Return the (X, Y) coordinate for the center point of the cell that contains the specified text.  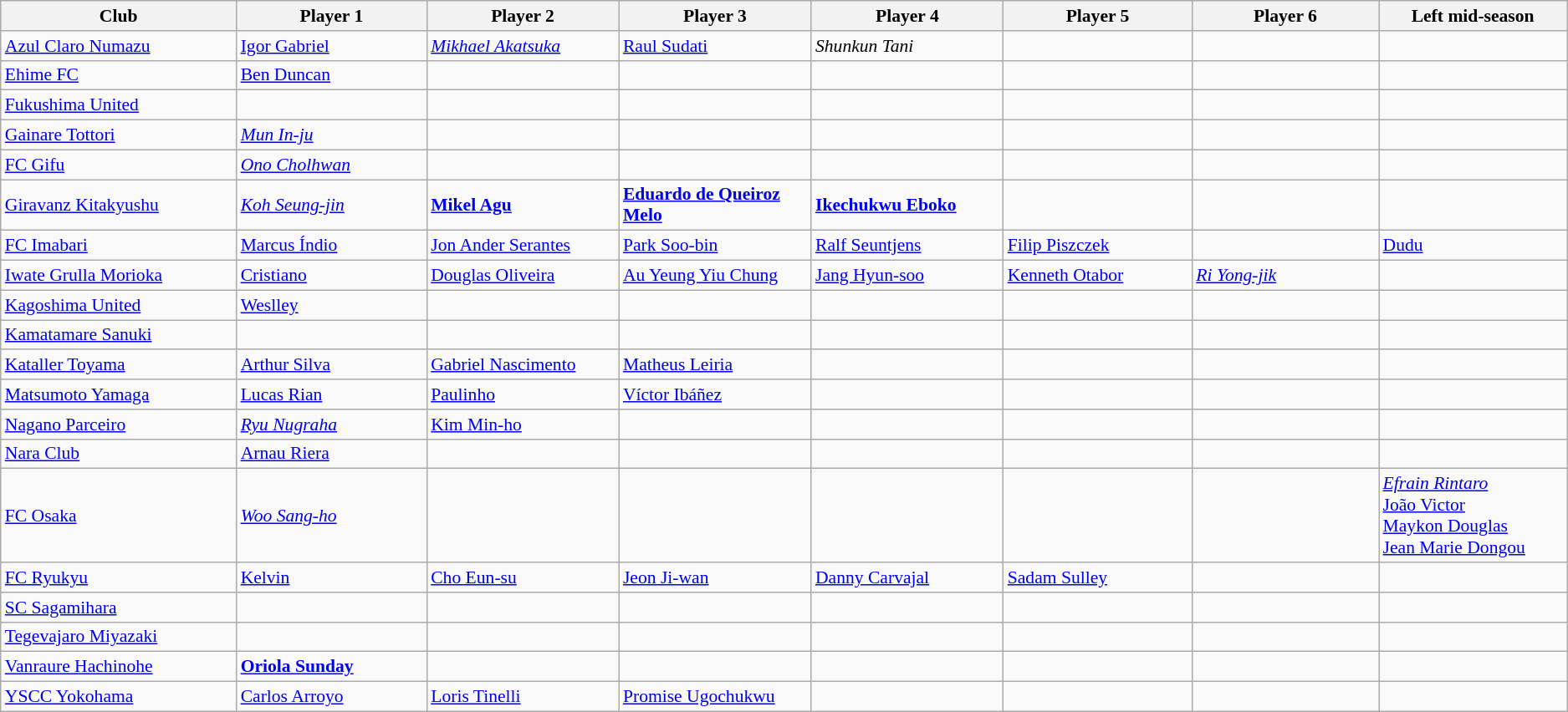
Marcus Índio (332, 246)
Player 5 (1098, 16)
Kamatamare Sanuki (119, 335)
Iwate Grulla Morioka (119, 276)
Koh Seung-jin (332, 206)
SC Sagamihara (119, 608)
Kim Min-ho (523, 425)
Player 3 (715, 16)
Club (119, 16)
Jang Hyun-soo (907, 276)
Matsumoto Yamaga (119, 394)
Vanraure Hachinohe (119, 667)
Ryu Nugraha (332, 425)
Lucas Rian (332, 394)
Fukushima United (119, 105)
Promise Ugochukwu (715, 697)
Ralf Seuntjens (907, 246)
Ri Yong-jik (1285, 276)
Loris Tinelli (523, 697)
Player 6 (1285, 16)
Tegevajaro Miyazaki (119, 637)
Jon Ander Serantes (523, 246)
Left mid-season (1474, 16)
Sadam Sulley (1098, 577)
Danny Carvajal (907, 577)
Shunkun Tani (907, 46)
YSCC Yokohama (119, 697)
Kagoshima United (119, 305)
Douglas Oliveira (523, 276)
Gabriel Nascimento (523, 365)
Kelvin (332, 577)
Weslley (332, 305)
Ono Cholhwan (332, 165)
Gainare Tottori (119, 135)
Cho Eun-su (523, 577)
Oriola Sunday (332, 667)
Jeon Ji-wan (715, 577)
Azul Claro Numazu (119, 46)
Mun In-ju (332, 135)
Ben Duncan (332, 75)
FC Gifu (119, 165)
Igor Gabriel (332, 46)
Arnau Riera (332, 454)
Eduardo de Queiroz Melo (715, 206)
Raul Sudati (715, 46)
Carlos Arroyo (332, 697)
Au Yeung Yiu Chung (715, 276)
Ehime FC (119, 75)
Player 4 (907, 16)
Filip Piszczek (1098, 246)
Nagano Parceiro (119, 425)
Cristiano (332, 276)
Giravanz Kitakyushu (119, 206)
Woo Sang-ho (332, 516)
FC Imabari (119, 246)
Player 2 (523, 16)
Dudu (1474, 246)
Player 1 (332, 16)
Efrain Rintaro João Victor Maykon Douglas Jean Marie Dongou (1474, 516)
Paulinho (523, 394)
Víctor Ibáñez (715, 394)
Park Soo-bin (715, 246)
Mikhael Akatsuka (523, 46)
Arthur Silva (332, 365)
FC Osaka (119, 516)
Mikel Agu (523, 206)
Kenneth Otabor (1098, 276)
Ikechukwu Eboko (907, 206)
Nara Club (119, 454)
Matheus Leiria (715, 365)
Kataller Toyama (119, 365)
FC Ryukyu (119, 577)
